Identify which cell holds the provided text, then report its (X, Y) central coordinate. 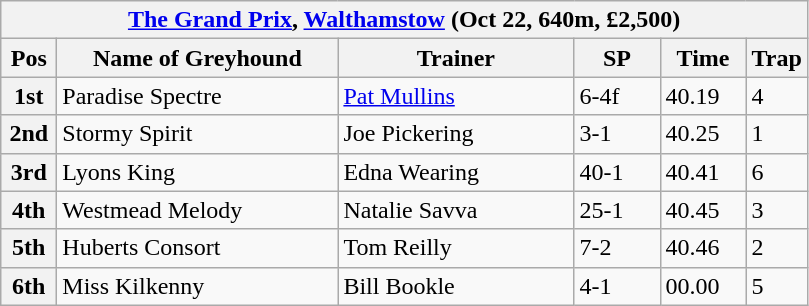
3rd (29, 172)
4th (29, 210)
2 (776, 248)
40.41 (703, 172)
Pat Mullins (456, 96)
6th (29, 286)
Pos (29, 58)
00.00 (703, 286)
Westmead Melody (198, 210)
Huberts Consort (198, 248)
Natalie Savva (456, 210)
Trap (776, 58)
Name of Greyhound (198, 58)
40.46 (703, 248)
6 (776, 172)
SP (617, 58)
Miss Kilkenny (198, 286)
40.19 (703, 96)
3-1 (617, 134)
1st (29, 96)
5th (29, 248)
Time (703, 58)
5 (776, 286)
6-4f (617, 96)
Stormy Spirit (198, 134)
4-1 (617, 286)
The Grand Prix, Walthamstow (Oct 22, 640m, £2,500) (404, 20)
Bill Bookle (456, 286)
Joe Pickering (456, 134)
25-1 (617, 210)
Paradise Spectre (198, 96)
1 (776, 134)
40.45 (703, 210)
7-2 (617, 248)
Lyons King (198, 172)
40-1 (617, 172)
4 (776, 96)
3 (776, 210)
Edna Wearing (456, 172)
Tom Reilly (456, 248)
40.25 (703, 134)
2nd (29, 134)
Trainer (456, 58)
